Locate the cell with the specified text and output its [x, y] center coordinate. 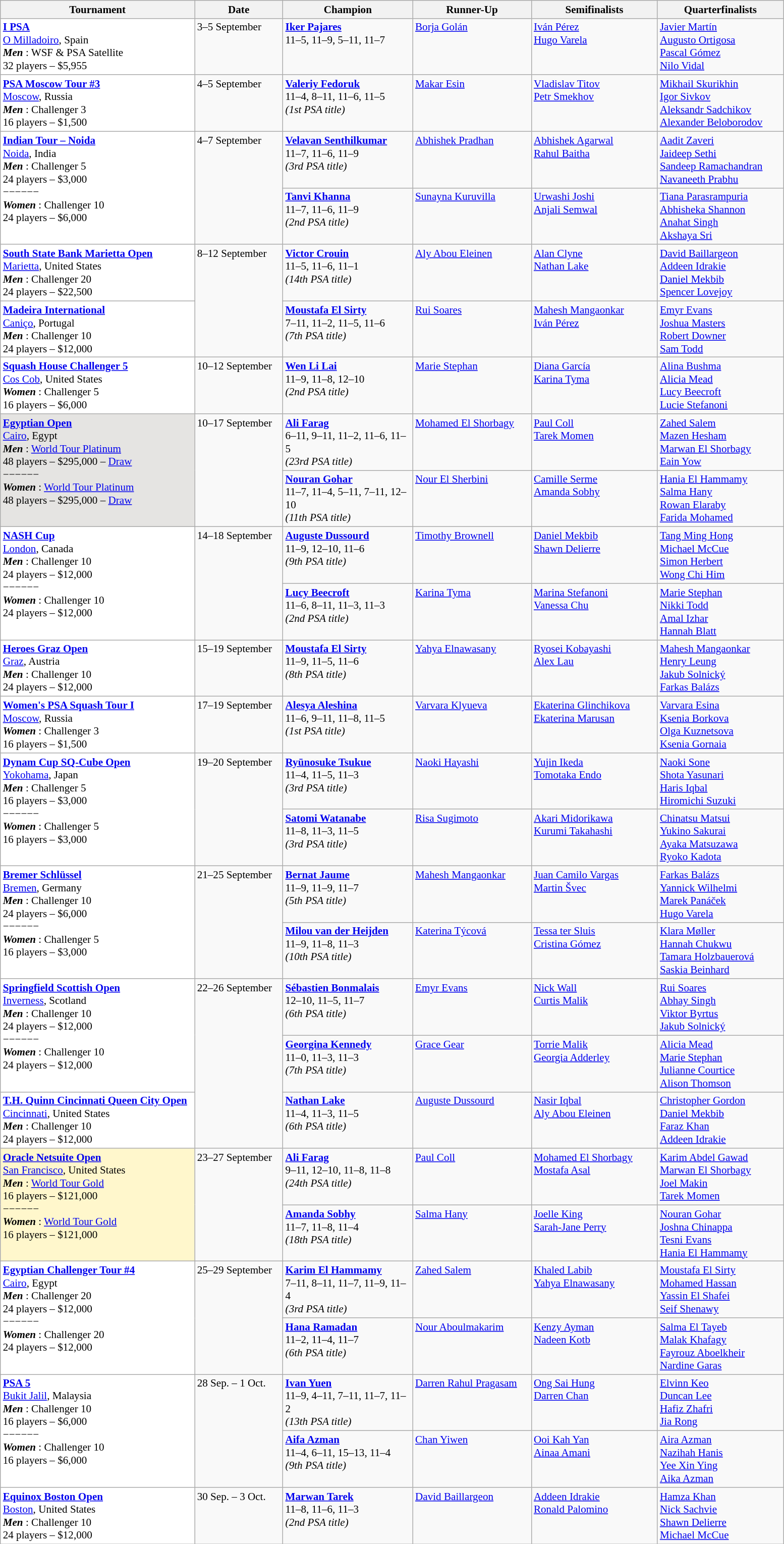
Runner-Up [472, 9]
Alina Bushma Alicia Mead Lucy Beecroft Lucie Stefanoni [720, 386]
Hamza Khan Nick Sachvie Shawn Delierre Michael McCue [720, 1516]
Zahed Salem [472, 1290]
28 Sep. – 1 Oct. [239, 1431]
Juan Camilo Vargas Martin Švec [594, 894]
Salma El Tayeb Malak Khafagy Fayrouz Aboelkheir Nardine Garas [720, 1346]
Mohamed El Shorbagy Mostafa Asal [594, 1177]
Tanvi Khanna11–7, 11–6, 11–9(2nd PSA title) [348, 216]
Marie Stephan Nikki Todd Amal Izhar Hannah Blatt [720, 612]
Kenzy Ayman Nadeen Kotb [594, 1346]
Naoki Sone Shota Yasunari Haris Iqbal Hiromichi Suzuki [720, 781]
3–5 September [239, 46]
Valeriy Fedoruk11–4, 8–11, 11–6, 11–5(1st PSA title) [348, 103]
Iker Pajares11–5, 11–9, 5–11, 11–7 [348, 46]
10–17 September [239, 470]
Yujin Ikeda Tomotaka Endo [594, 781]
Nathan Lake11–4, 11–3, 11–5(6th PSA title) [348, 1120]
Christopher Gordon Daniel Mekbib Faraz Khan Addeen Idrakie [720, 1120]
Abhishek Pradhan [472, 159]
30 Sep. – 3 Oct. [239, 1516]
Zahed Salem Mazen Hesham Marwan El Shorbagy Eain Yow [720, 442]
Nouran Gohar11–7, 11–4, 5–11, 7–11, 12–10(11th PSA title) [348, 499]
PSA 5 Bukit Jalil, Malaysia Men : Challenger 1016 players – $6,000−−−−−− Women : Challenger 1016 players – $6,000 [98, 1431]
Tournament [98, 9]
Squash House Challenger 5 Cos Cob, United States Women : Challenger 516 players – $6,000 [98, 386]
Ekaterina Glinchikova Ekaterina Marusan [594, 725]
Moustafa El Sirty Mohamed Hassan Yassin El Shafei Seif Shenawy [720, 1290]
Nasir Iqbal Aly Abou Eleinen [594, 1120]
Indian Tour – Noida Noida, India Men : Challenger 524 players – $3,000−−−−−− Women : Challenger 1024 players – $6,000 [98, 188]
22–26 September [239, 1063]
Moustafa El Sirty11–9, 11–5, 11–6(8th PSA title) [348, 668]
Alicia Mead Marie Stephan Julianne Courtice Alison Thomson [720, 1063]
Nour Aboulmakarim [472, 1346]
Lucy Beecroft11–6, 8–11, 11–3, 11–3(2nd PSA title) [348, 612]
Akari Midorikawa Kurumi Takahashi [594, 837]
Grace Gear [472, 1063]
Wen Li Lai11–9, 11–8, 12–10(2nd PSA title) [348, 386]
Emyr Evans [472, 1007]
Hania El Hammamy Salma Hany Rowan Elaraby Farida Mohamed [720, 499]
Diana García Karina Tyma [594, 386]
Velavan Senthilkumar11–7, 11–6, 11–9(3rd PSA title) [348, 159]
Semifinalists [594, 9]
Oracle Netsuite Open San Francisco, United States Men : World Tour Gold16 players – $121,000−−−−−− Women : World Tour Gold16 players – $121,000 [98, 1205]
Alesya Aleshina11–6, 9–11, 11–8, 11–5(1st PSA title) [348, 725]
Tessa ter Sluis Cristina Gómez [594, 950]
Rui Soares Abhay Singh Viktor Byrtus Jakub Solnický [720, 1007]
Victor Crouin11–5, 11–6, 11–1(14th PSA title) [348, 273]
Darren Rahul Pragasam [472, 1403]
Ong Sai Hung Darren Chan [594, 1403]
Hana Ramadan11–2, 11–4, 11–7(6th PSA title) [348, 1346]
Katerina Týcová [472, 950]
Varvara Esina Ksenia Borkova Olga Kuznetsova Ksenia Gornaia [720, 725]
25–29 September [239, 1318]
Karina Tyma [472, 612]
Aadit Zaveri Jaideep Sethi Sandeep Ramachandran Navaneeth Prabhu [720, 159]
Springfield Scottish Open Inverness, Scotland Men : Challenger 1024 players – $12,000−−−−−− Women : Challenger 1024 players – $12,000 [98, 1035]
Mahesh Mangaonkar Henry Leung Jakub Solnický Farkas Balázs [720, 668]
Ivan Yuen11–9, 4–11, 7–11, 11–7, 11–2(13th PSA title) [348, 1403]
4–5 September [239, 103]
Egyptian Open Cairo, Egypt Men : World Tour Platinum48 players – $295,000 – Draw−−−−−− Women : World Tour Platinum48 players – $295,000 – Draw [98, 470]
Egyptian Challenger Tour #4 Cairo, Egypt Men : Challenger 2024 players – $12,000−−−−−− Women : Challenger 2024 players – $12,000 [98, 1318]
Aira Azman Nazihah Hanis Yee Xin Ying Aika Azman [720, 1459]
Khaled Labib Yahya Elnawasany [594, 1290]
Mahesh Mangaonkar [472, 894]
Camille Serme Amanda Sobhy [594, 499]
10–12 September [239, 386]
Ali Farag9–11, 12–10, 11–8, 11–8(24th PSA title) [348, 1177]
Vladislav Titov Petr Smekhov [594, 103]
Dynam Cup SQ-Cube Open Yokohama, Japan Men : Challenger 516 players – $3,000−−−−−− Women : Challenger 516 players – $3,000 [98, 809]
Klara Møller Hannah Chukwu Tamara Holzbauerová Saskia Beinhard [720, 950]
Marwan Tarek11–8, 11–6, 11–3(2nd PSA title) [348, 1516]
Georgina Kennedy11–0, 11–3, 11–3(7th PSA title) [348, 1063]
Iván Pérez Hugo Varela [594, 46]
Equinox Boston Open Boston, United States Men : Challenger 1024 players – $12,000 [98, 1516]
Naoki Hayashi [472, 781]
Moustafa El Sirty7–11, 11–2, 11–5, 11–6(7th PSA title) [348, 329]
Tiana Parasrampuria Abhisheka Shannon Anahat Singh Akshaya Sri [720, 216]
Heroes Graz Open Graz, Austria Men : Challenger 1024 players – $12,000 [98, 668]
Urwashi Joshi Anjali Semwal [594, 216]
14–18 September [239, 583]
Mikhail Skurikhin Igor Sivkov Aleksandr Sadchikov Alexander Beloborodov [720, 103]
I PSA O Milladoiro, Spain Men : WSF & PSA Satellite32 players – $5,955 [98, 46]
Alan Clyne Nathan Lake [594, 273]
David Baillargeon [472, 1516]
Amanda Sobhy11–7, 11–8, 11–4(18th PSA title) [348, 1233]
Torrie Malik Georgia Adderley [594, 1063]
19–20 September [239, 809]
Tang Ming Hong Michael McCue Simon Herbert Wong Chi Him [720, 555]
Aly Abou Eleinen [472, 273]
Women's PSA Squash Tour I Moscow, Russia Women : Challenger 316 players – $1,500 [98, 725]
Makar Esin [472, 103]
Chinatsu Matsui Yukino Sakurai Ayaka Matsuzawa Ryoko Kadota [720, 837]
Borja Golán [472, 46]
Javier Martín Augusto Ortigosa Pascal Gómez Nilo Vidal [720, 46]
Marie Stephan [472, 386]
Bernat Jaume11–9, 11–9, 11–7(5th PSA title) [348, 894]
15–19 September [239, 668]
Joelle King Sarah-Jane Perry [594, 1233]
Mohamed El Shorbagy [472, 442]
Varvara Klyueva [472, 725]
South State Bank Marietta Open Marietta, United States Men : Challenger 2024 players – $22,500 [98, 273]
Rui Soares [472, 329]
Sébastien Bonmalais12–10, 11–5, 11–7(6th PSA title) [348, 1007]
NASH Cup London, Canada Men : Challenger 1024 players – $12,000−−−−−− Women : Challenger 1024 players – $12,000 [98, 583]
T.H. Quinn Cincinnati Queen City Open Cincinnati, United States Men : Challenger 1024 players – $12,000 [98, 1120]
Bremer Schlüssel Bremen, Germany Men : Challenger 1024 players – $6,000−−−−−− Women : Challenger 516 players – $3,000 [98, 922]
Quarterfinalists [720, 9]
Daniel Mekbib Shawn Delierre [594, 555]
Auguste Dussourd11–9, 12–10, 11–6(9th PSA title) [348, 555]
Nouran Gohar Joshna Chinappa Tesni Evans Hania El Hammamy [720, 1233]
Marina Stefanoni Vanessa Chu [594, 612]
Abhishek Agarwal Rahul Baitha [594, 159]
Nour El Sherbini [472, 499]
23–27 September [239, 1205]
Ali Farag6–11, 9–11, 11–2, 11–6, 11–5(23rd PSA title) [348, 442]
Mahesh Mangaonkar Iván Pérez [594, 329]
Paul Coll Tarek Momen [594, 442]
Nick Wall Curtis Malik [594, 1007]
Chan Yiwen [472, 1459]
Salma Hany [472, 1233]
4–7 September [239, 188]
Auguste Dussourd [472, 1120]
Elvinn Keo Duncan Lee Hafiz Zhafri Jia Rong [720, 1403]
Milou van der Heijden11–9, 11–8, 11–3(10th PSA title) [348, 950]
Addeen Idrakie Ronald Palomino [594, 1516]
17–19 September [239, 725]
21–25 September [239, 922]
Ryūnosuke Tsukue11–4, 11–5, 11–3(3rd PSA title) [348, 781]
Karim Abdel Gawad Marwan El Shorbagy Joel Makin Tarek Momen [720, 1177]
Timothy Brownell [472, 555]
Yahya Elnawasany [472, 668]
Sunayna Kuruvilla [472, 216]
Paul Coll [472, 1177]
Emyr Evans Joshua Masters Robert Downer Sam Todd [720, 329]
PSA Moscow Tour #3 Moscow, Russia Men : Challenger 316 players – $1,500 [98, 103]
Aifa Azman11–4, 6–11, 15–13, 11–4(9th PSA title) [348, 1459]
Karim El Hammamy7–11, 8–11, 11–7, 11–9, 11–4(3rd PSA title) [348, 1290]
8–12 September [239, 301]
David Baillargeon Addeen Idrakie Daniel Mekbib Spencer Lovejoy [720, 273]
Madeira International Caniço, Portugal Men : Challenger 1024 players – $12,000 [98, 329]
Champion [348, 9]
Farkas Balázs Yannick Wilhelmi Marek Panáček Hugo Varela [720, 894]
Ooi Kah Yan Ainaa Amani [594, 1459]
Ryosei Kobayashi Alex Lau [594, 668]
Satomi Watanabe11–8, 11–3, 11–5(3rd PSA title) [348, 837]
Date [239, 9]
Risa Sugimoto [472, 837]
